For the text-containing cell, return its midpoint in (x, y) coordinate format. 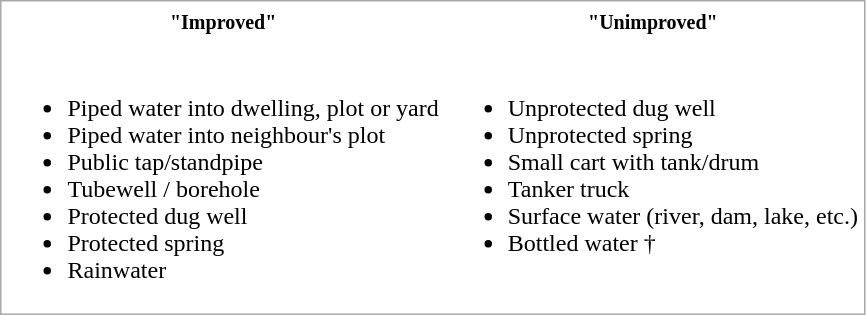
Unprotected dug wellUnprotected springSmall cart with tank/drumTanker truckSurface water (river, dam, lake, etc.)Bottled water † (653, 175)
"Improved" (222, 20)
"Unimproved" (653, 20)
